Pinpoint the cell where the given text exists, returning its (X, Y) midpoint coordinate. 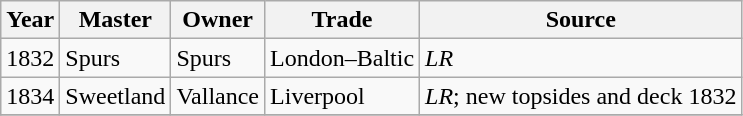
1832 (30, 58)
London–Baltic (342, 58)
Source (581, 20)
Year (30, 20)
LR; new topsides and deck 1832 (581, 96)
Vallance (218, 96)
Sweetland (116, 96)
Master (116, 20)
1834 (30, 96)
Owner (218, 20)
Liverpool (342, 96)
LR (581, 58)
Trade (342, 20)
